Search for the cell housing the specified text and yield its [X, Y] center coordinate. 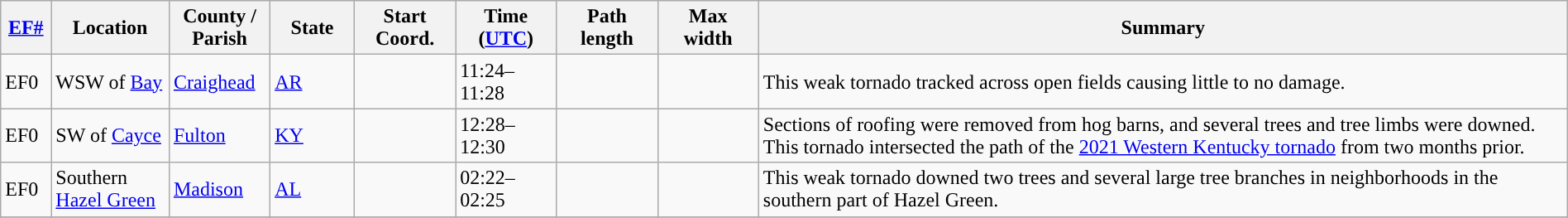
State [313, 28]
Fulton [219, 136]
KY [313, 136]
Southern Hazel Green [111, 189]
WSW of Bay [111, 81]
Craighead [219, 81]
Madison [219, 189]
County / Parish [219, 28]
This weak tornado tracked across open fields causing little to no damage. [1163, 81]
Summary [1163, 28]
02:22–02:25 [506, 189]
12:28–12:30 [506, 136]
AR [313, 81]
Start Coord. [404, 28]
Max width [708, 28]
Time (UTC) [506, 28]
SW of Cayce [111, 136]
EF# [26, 28]
AL [313, 189]
Path length [607, 28]
This weak tornado downed two trees and several large tree branches in neighborhoods in the southern part of Hazel Green. [1163, 189]
Location [111, 28]
11:24–11:28 [506, 81]
